Provide the [X, Y] coordinate of the cell's center where the given text is located.  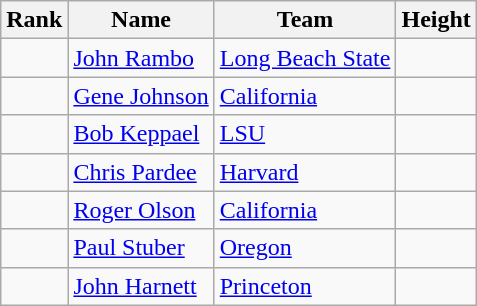
John Harnett [141, 286]
Rank [34, 20]
Paul Stuber [141, 248]
Gene Johnson [141, 96]
Name [141, 20]
Long Beach State [305, 58]
Bob Keppael [141, 134]
LSU [305, 134]
Roger Olson [141, 210]
Princeton [305, 286]
Harvard [305, 172]
Team [305, 20]
Chris Pardee [141, 172]
Oregon [305, 248]
Height [436, 20]
John Rambo [141, 58]
